Pinpoint the cell where the given text exists, returning its (X, Y) midpoint coordinate. 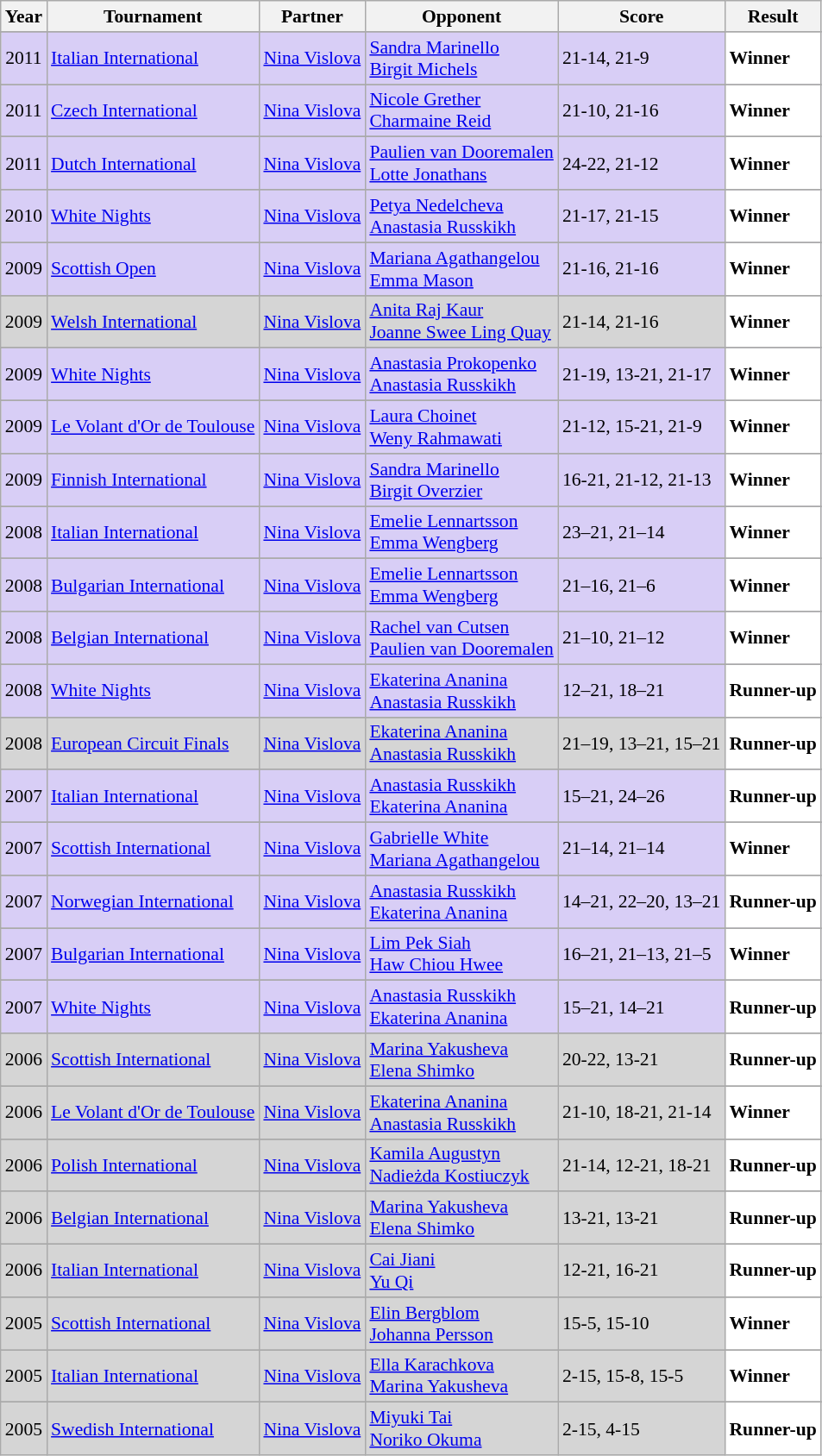
20-22, 13-21 (642, 1059)
12–21, 18–21 (642, 690)
21-10, 21-16 (642, 110)
15-5, 15-10 (642, 1323)
21–16, 21–6 (642, 585)
13-21, 13-21 (642, 1218)
European Circuit Finals (153, 744)
2-15, 4-15 (642, 1428)
21-14, 12-21, 18-21 (642, 1164)
Polish International (153, 1164)
Elin Bergblom Johanna Persson (461, 1323)
Score (642, 16)
Year (24, 16)
Miyuki Tai Noriko Okuma (461, 1428)
Gabrielle White Mariana Agathangelou (461, 849)
Result (773, 16)
Partner (312, 16)
23–21, 21–14 (642, 533)
Paulien van Dooremalen Lotte Jonathans (461, 164)
Dutch International (153, 164)
Scottish Open (153, 269)
Cai Jiani Yu Qi (461, 1271)
Anastasia Prokopenko Anastasia Russkikh (461, 374)
Finnish International (153, 480)
21-14, 21-16 (642, 321)
Petya Nedelcheva Anastasia Russkikh (461, 216)
21-16, 21-16 (642, 269)
14–21, 22–20, 13–21 (642, 902)
21–19, 13–21, 15–21 (642, 744)
16-21, 21-12, 21-13 (642, 480)
Anita Raj Kaur Joanne Swee Ling Quay (461, 321)
21-19, 13-21, 21-17 (642, 374)
2-15, 15-8, 15-5 (642, 1377)
21-10, 18-21, 21-14 (642, 1113)
Sandra Marinello Birgit Michels (461, 59)
Opponent (461, 16)
Nicole Grether Charmaine Reid (461, 110)
12-21, 16-21 (642, 1271)
Czech International (153, 110)
15–21, 24–26 (642, 797)
Mariana Agathangelou Emma Mason (461, 269)
Ella Karachkova Marina Yakusheva (461, 1377)
Sandra Marinello Birgit Overzier (461, 480)
Kamila Augustyn Nadieżda Kostiuczyk (461, 1164)
Swedish International (153, 1428)
Rachel van Cutsen Paulien van Dooremalen (461, 638)
2010 (24, 216)
Tournament (153, 16)
24-22, 21-12 (642, 164)
Norwegian International (153, 902)
15–21, 14–21 (642, 1007)
21–14, 21–14 (642, 849)
21-12, 15-21, 21-9 (642, 428)
Lim Pek Siah Haw Chiou Hwee (461, 954)
16–21, 21–13, 21–5 (642, 954)
21–10, 21–12 (642, 638)
21-14, 21-9 (642, 59)
Welsh International (153, 321)
Laura Choinet Weny Rahmawati (461, 428)
21-17, 21-15 (642, 216)
